Locate the cell with the specified text and output its [x, y] center coordinate. 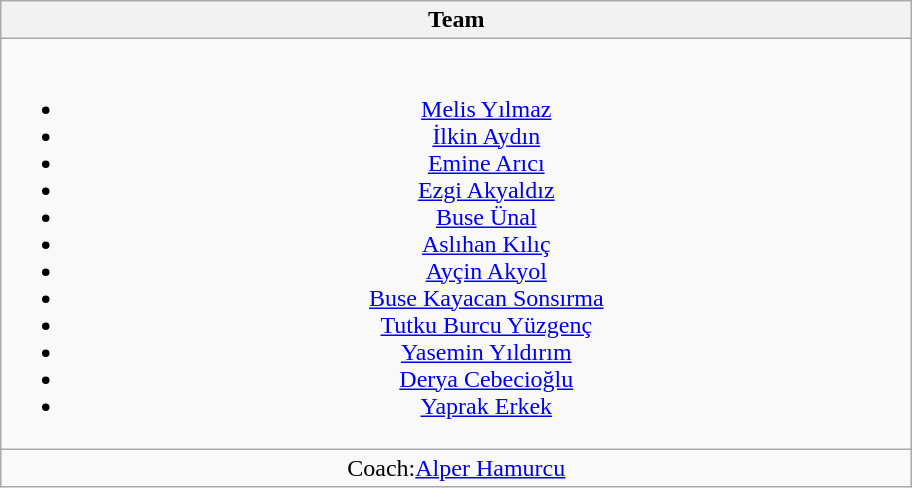
Team [456, 20]
Coach:Alper Hamurcu [456, 468]
